Return (x, y) of the center of cell containing provided text 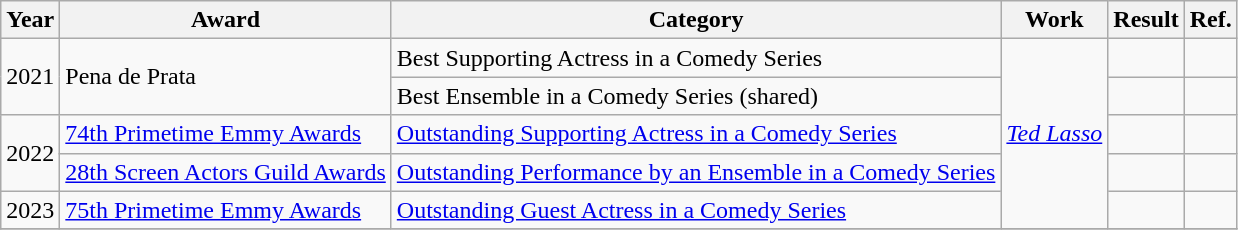
2023 (30, 210)
Outstanding Guest Actress in a Comedy Series (696, 210)
Outstanding Supporting Actress in a Comedy Series (696, 134)
Best Supporting Actress in a Comedy Series (696, 58)
28th Screen Actors Guild Awards (226, 172)
Pena de Prata (226, 77)
Outstanding Performance by an Ensemble in a Comedy Series (696, 172)
Award (226, 20)
74th Primetime Emmy Awards (226, 134)
Work (1054, 20)
2021 (30, 77)
75th Primetime Emmy Awards (226, 210)
2022 (30, 153)
Result (1146, 20)
Ted Lasso (1054, 134)
Category (696, 20)
Year (30, 20)
Best Ensemble in a Comedy Series (shared) (696, 96)
Ref. (1210, 20)
